Detect which cell encompasses the target text, then output its (x, y) center coordinate. 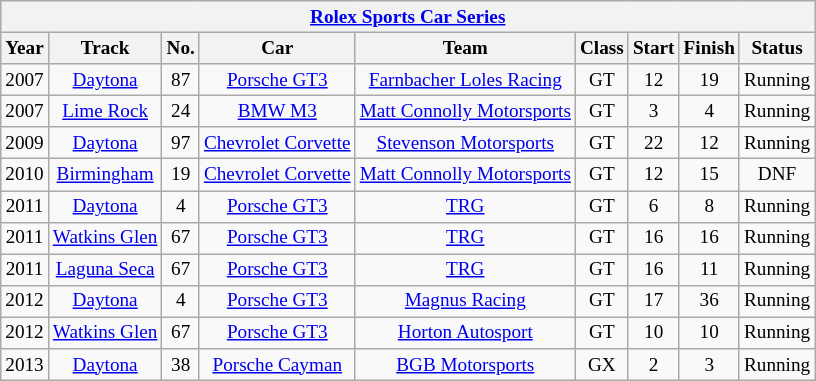
38 (180, 365)
17 (654, 301)
Track (105, 48)
Status (776, 48)
22 (654, 143)
GX (602, 365)
BGB Motorsports (465, 365)
2010 (25, 175)
15 (709, 175)
Farnbacher Loles Racing (465, 80)
97 (180, 143)
Team (465, 48)
Rolex Sports Car Series (408, 17)
DNF (776, 175)
Year (25, 48)
No. (180, 48)
Magnus Racing (465, 301)
Lime Rock (105, 111)
Start (654, 48)
Horton Autosport (465, 333)
Stevenson Motorsports (465, 143)
24 (180, 111)
8 (709, 206)
Finish (709, 48)
BMW M3 (277, 111)
2009 (25, 143)
11 (709, 270)
87 (180, 80)
Birmingham (105, 175)
Class (602, 48)
36 (709, 301)
2013 (25, 365)
Porsche Cayman (277, 365)
Car (277, 48)
Laguna Seca (105, 270)
6 (654, 206)
2 (654, 365)
